Search for the cell housing the specified text and yield its [x, y] center coordinate. 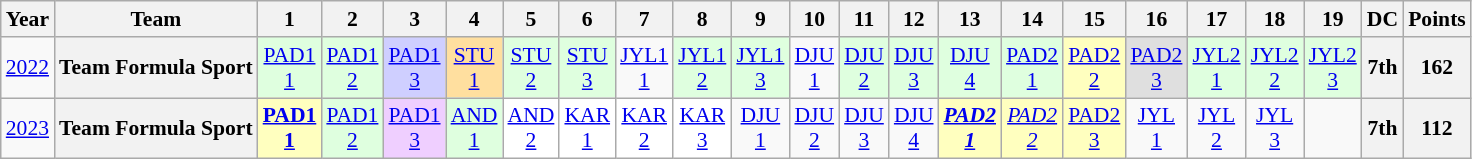
STU2 [530, 68]
2023 [28, 128]
10 [814, 19]
AND2 [530, 128]
18 [1275, 19]
11 [864, 19]
AND1 [474, 128]
1 [290, 19]
JYL12 [702, 68]
2 [352, 19]
19 [1333, 19]
DC [1382, 19]
12 [914, 19]
STU3 [587, 68]
JYL13 [760, 68]
17 [1216, 19]
JYL3 [1275, 128]
5 [530, 19]
8 [702, 19]
112 [1437, 128]
9 [760, 19]
JYL11 [644, 68]
7 [644, 19]
13 [970, 19]
JYL1 [1156, 128]
6 [587, 19]
KAR1 [587, 128]
2022 [28, 68]
Team [156, 19]
KAR3 [702, 128]
JYL2 [1216, 128]
JYL23 [1333, 68]
JYL22 [1275, 68]
16 [1156, 19]
Year [28, 19]
STU1 [474, 68]
Points [1437, 19]
JYL21 [1216, 68]
KAR2 [644, 128]
4 [474, 19]
162 [1437, 68]
14 [1032, 19]
3 [414, 19]
15 [1094, 19]
